Determine the (x, y) coordinate at the center of the cell enclosing the given text.  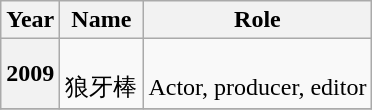
Actor, producer, editor (258, 74)
2009 (30, 74)
狼牙棒 (102, 74)
Name (102, 20)
Year (30, 20)
Role (258, 20)
